Scan for the cell matching the given text and deliver its [X, Y] coordinate at center. 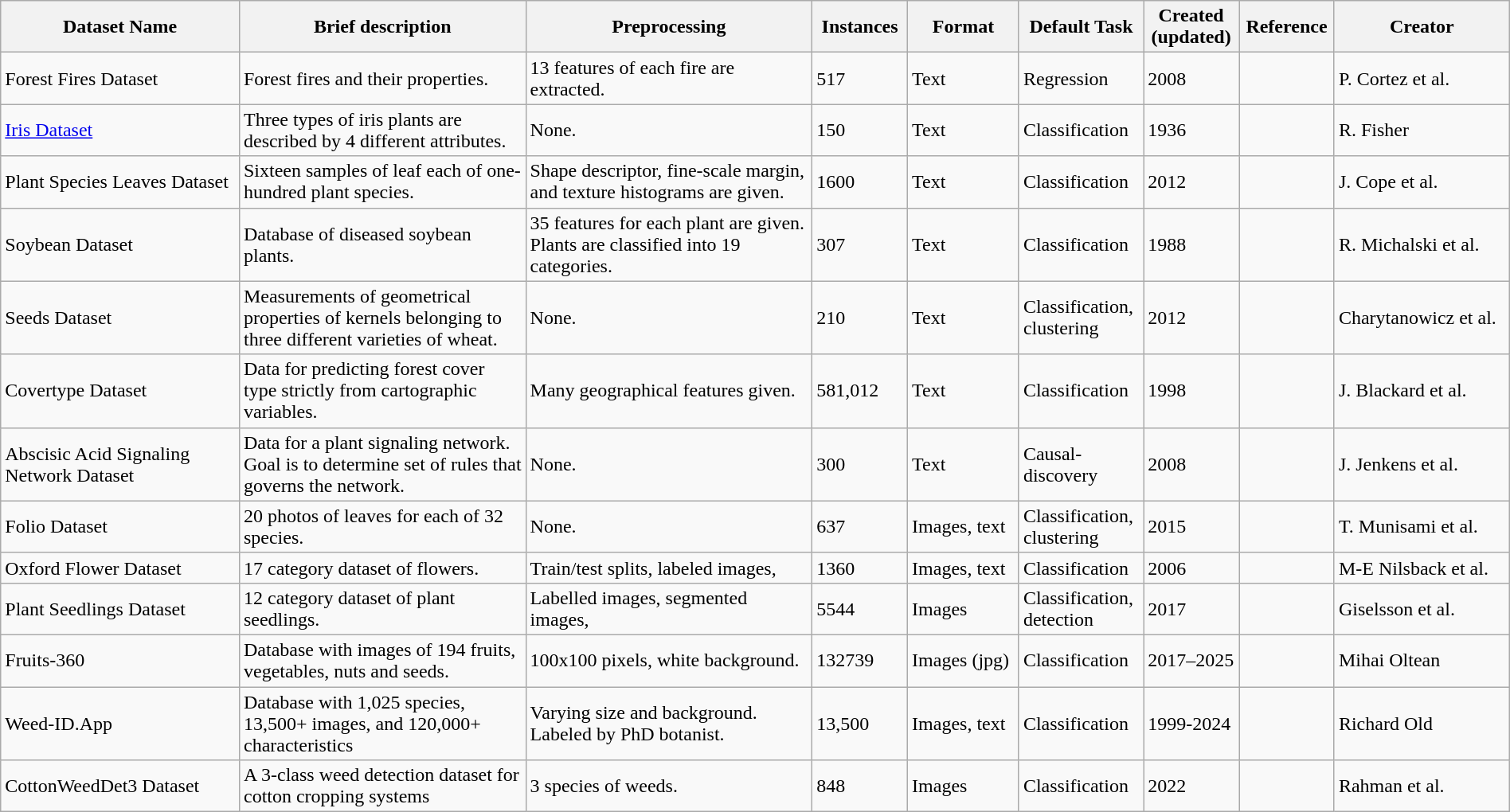
Richard Old [1422, 723]
1936 [1191, 131]
Fruits-360 [120, 661]
Folio Dataset [120, 527]
Rahman et al. [1422, 787]
Forest Fires Dataset [120, 78]
210 [860, 318]
Preprocessing [669, 27]
20 photos of leaves for each of 32 species. [382, 527]
517 [860, 78]
Creator [1422, 27]
Default Task [1081, 27]
1360 [860, 568]
Causal-discovery [1081, 464]
Weed-ID.App [120, 723]
R. Fisher [1422, 131]
100x100 pixels, white background. [669, 661]
Database with images of 194 fruits, vegetables, nuts and seeds. [382, 661]
R. Michalski et al. [1422, 244]
Covertype Dataset [120, 391]
Three types of iris plants are described by 4 different attributes. [382, 131]
Brief description [382, 27]
Mihai Oltean [1422, 661]
Train/test splits, labeled images, [669, 568]
35 features for each plant are given. Plants are classified into 19 categories. [669, 244]
J. Blackard et al. [1422, 391]
M-E Nilsback et al. [1422, 568]
Created (updated) [1191, 27]
1999-2024 [1191, 723]
13,500 [860, 723]
150 [860, 131]
1600 [860, 182]
Database of diseased soybean plants. [382, 244]
Labelled images, segmented images, [669, 608]
300 [860, 464]
17 category dataset of flowers. [382, 568]
Measurements of geometrical properties of kernels belonging to three different varieties of wheat. [382, 318]
Seeds Dataset [120, 318]
J. Cope et al. [1422, 182]
Giselsson et al. [1422, 608]
1988 [1191, 244]
2017–2025 [1191, 661]
1998 [1191, 391]
Plant Species Leaves Dataset [120, 182]
Charytanowicz et al. [1422, 318]
13 features of each fire are extracted. [669, 78]
5544 [860, 608]
Iris Dataset [120, 131]
Soybean Dataset [120, 244]
2022 [1191, 787]
Reference [1287, 27]
637 [860, 527]
2017 [1191, 608]
3 species of weeds. [669, 787]
Dataset Name [120, 27]
Data for a plant signaling network. Goal is to determine set of rules that governs the network. [382, 464]
T. Munisami et al. [1422, 527]
12 category dataset of plant seedlings. [382, 608]
Classification, detection [1081, 608]
A 3-class weed detection dataset for cotton cropping systems [382, 787]
Database with 1,025 species, 13,500+ images, and 120,000+ characteristics [382, 723]
Instances [860, 27]
Data for predicting forest cover type strictly from cartographic variables. [382, 391]
848 [860, 787]
307 [860, 244]
CottonWeedDet3 Dataset [120, 787]
Regression [1081, 78]
J. Jenkens et al. [1422, 464]
Images (jpg) [964, 661]
2006 [1191, 568]
Oxford Flower Dataset [120, 568]
132739 [860, 661]
581,012 [860, 391]
Forest fires and their properties. [382, 78]
Varying size and background. Labeled by PhD botanist. [669, 723]
Many geographical features given. [669, 391]
Shape descriptor, fine-scale margin, and texture histograms are given. [669, 182]
P. Cortez et al. [1422, 78]
Plant Seedlings Dataset [120, 608]
Format [964, 27]
2015 [1191, 527]
Sixteen samples of leaf each of one-hundred plant species. [382, 182]
Abscisic Acid Signaling Network Dataset [120, 464]
